Capture the cell that displays the provided text and extract its [X, Y] central coordinate. 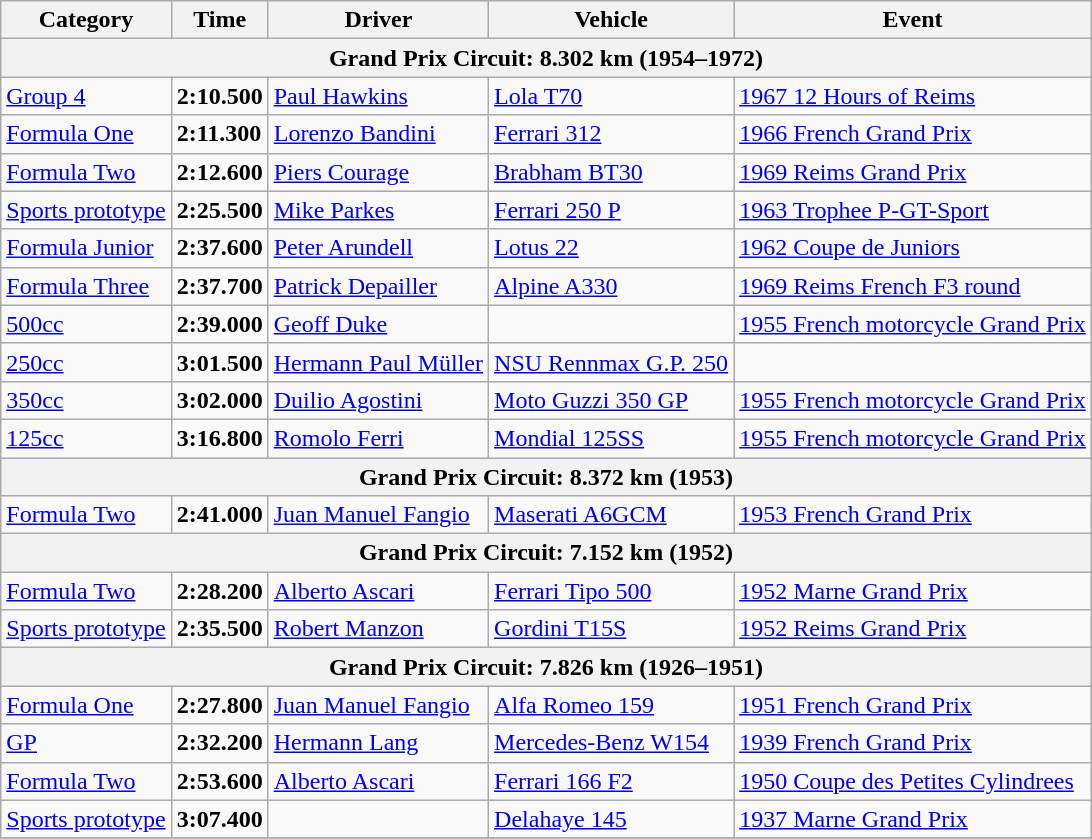
1950 Coupe des Petites Cylindrees [913, 781]
3:07.400 [220, 819]
Lola T70 [612, 96]
Maserati A6GCM [612, 515]
125cc [86, 438]
1951 French Grand Prix [913, 705]
Formula Three [86, 286]
Ferrari 250 P [612, 210]
1969 Reims Grand Prix [913, 172]
Lotus 22 [612, 248]
3:16.800 [220, 438]
2:27.800 [220, 705]
3:01.500 [220, 362]
Brabham BT30 [612, 172]
350cc [86, 400]
Romolo Ferri [378, 438]
Time [220, 20]
2:32.200 [220, 743]
Hermann Lang [378, 743]
2:28.200 [220, 591]
Duilio Agostini [378, 400]
Alpine A330 [612, 286]
Ferrari 166 F2 [612, 781]
1953 French Grand Prix [913, 515]
Grand Prix Circuit: 7.152 km (1952) [546, 553]
2:41.000 [220, 515]
Ferrari Tipo 500 [612, 591]
1967 12 Hours of Reims [913, 96]
Event [913, 20]
2:11.300 [220, 134]
Patrick Depailler [378, 286]
500cc [86, 324]
3:02.000 [220, 400]
Robert Manzon [378, 629]
1952 Reims Grand Prix [913, 629]
Mondial 125SS [612, 438]
Grand Prix Circuit: 7.826 km (1926–1951) [546, 667]
1962 Coupe de Juniors [913, 248]
2:25.500 [220, 210]
Gordini T15S [612, 629]
Group 4 [86, 96]
Mike Parkes [378, 210]
1969 Reims French F3 round [913, 286]
Piers Courage [378, 172]
Lorenzo Bandini [378, 134]
1952 Marne Grand Prix [913, 591]
1937 Marne Grand Prix [913, 819]
Peter Arundell [378, 248]
Hermann Paul Müller [378, 362]
Delahaye 145 [612, 819]
2:12.600 [220, 172]
Moto Guzzi 350 GP [612, 400]
Vehicle [612, 20]
Driver [378, 20]
Mercedes-Benz W154 [612, 743]
Grand Prix Circuit: 8.372 km (1953) [546, 477]
Geoff Duke [378, 324]
NSU Rennmax G.P. 250 [612, 362]
250cc [86, 362]
2:39.000 [220, 324]
GP [86, 743]
Grand Prix Circuit: 8.302 km (1954–1972) [546, 58]
Alfa Romeo 159 [612, 705]
Paul Hawkins [378, 96]
1963 Trophee P-GT-Sport [913, 210]
2:37.700 [220, 286]
Ferrari 312 [612, 134]
2:35.500 [220, 629]
2:10.500 [220, 96]
1939 French Grand Prix [913, 743]
Formula Junior [86, 248]
2:53.600 [220, 781]
1966 French Grand Prix [913, 134]
2:37.600 [220, 248]
Category [86, 20]
